Return the [x, y] coordinate for the center point of the cell that contains the specified text.  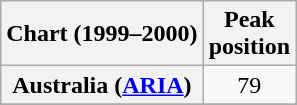
Peakposition [249, 34]
79 [249, 85]
Australia (ARIA) [102, 85]
Chart (1999–2000) [102, 34]
